Pinpoint the cell where the given text exists, returning its (X, Y) midpoint coordinate. 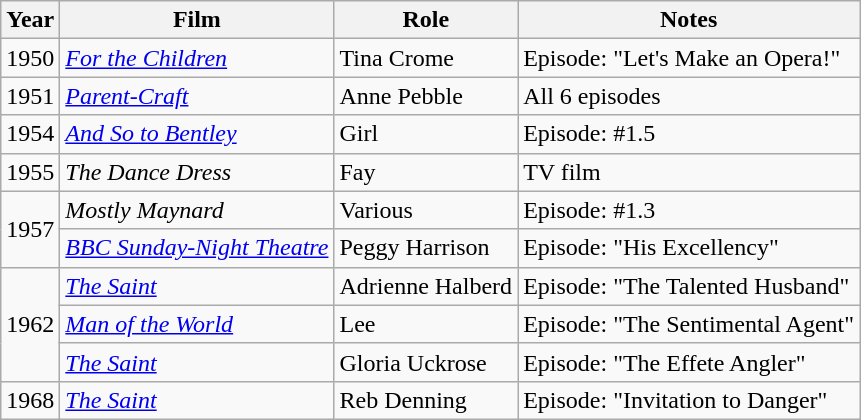
1968 (30, 400)
Year (30, 20)
Girl (426, 134)
Various (426, 210)
Episode: "The Effete Angler" (689, 362)
1951 (30, 96)
TV film (689, 172)
Episode: "The Talented Husband" (689, 286)
Episode: "Invitation to Danger" (689, 400)
Peggy Harrison (426, 248)
Man of the World (197, 324)
Adrienne Halberd (426, 286)
The Dance Dress (197, 172)
Episode: "Let's Make an Opera!" (689, 58)
Role (426, 20)
Film (197, 20)
All 6 episodes (689, 96)
Gloria Uckrose (426, 362)
1954 (30, 134)
Reb Denning (426, 400)
Tina Crome (426, 58)
1962 (30, 324)
Episode: #1.5 (689, 134)
1955 (30, 172)
Episode: "The Sentimental Agent" (689, 324)
1957 (30, 229)
Fay (426, 172)
And So to Bentley (197, 134)
Episode: #1.3 (689, 210)
Anne Pebble (426, 96)
Parent-Craft (197, 96)
Notes (689, 20)
Lee (426, 324)
Episode: "His Excellency" (689, 248)
Mostly Maynard (197, 210)
1950 (30, 58)
For the Children (197, 58)
BBC Sunday-Night Theatre (197, 248)
